Provide the (X, Y) coordinate of the cell's center where the given text is located.  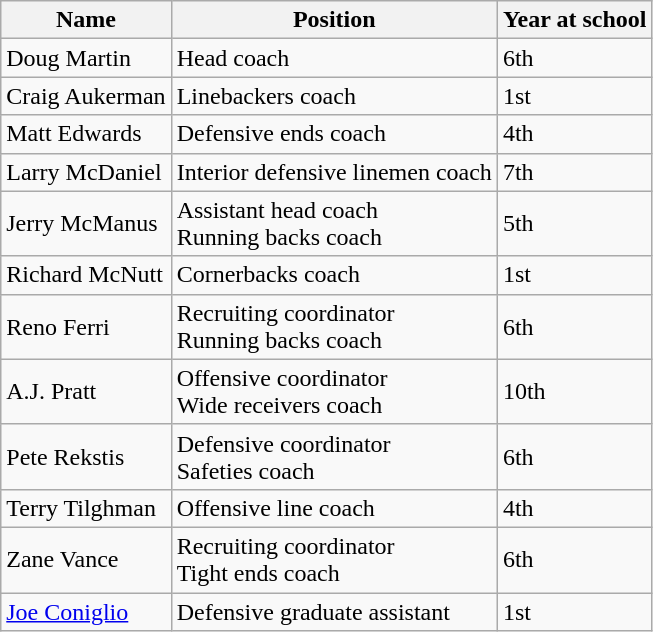
Terry Tilghman (86, 508)
Head coach (334, 58)
Position (334, 20)
5th (574, 224)
Year at school (574, 20)
A.J. Pratt (86, 392)
Assistant head coachRunning backs coach (334, 224)
7th (574, 172)
Interior defensive linemen coach (334, 172)
Linebackers coach (334, 96)
10th (574, 392)
Joe Coniglio (86, 611)
Doug Martin (86, 58)
Offensive line coach (334, 508)
Name (86, 20)
Defensive graduate assistant (334, 611)
Defensive coordinatorSafeties coach (334, 456)
Craig Aukerman (86, 96)
Matt Edwards (86, 134)
Recruiting coordinatorTight ends coach (334, 560)
Recruiting coordinatorRunning backs coach (334, 326)
Offensive coordinatorWide receivers coach (334, 392)
Zane Vance (86, 560)
Jerry McManus (86, 224)
Cornerbacks coach (334, 275)
Defensive ends coach (334, 134)
Reno Ferri (86, 326)
Pete Rekstis (86, 456)
Larry McDaniel (86, 172)
Richard McNutt (86, 275)
